Scan for the cell matching the given text and deliver its (X, Y) coordinate at center. 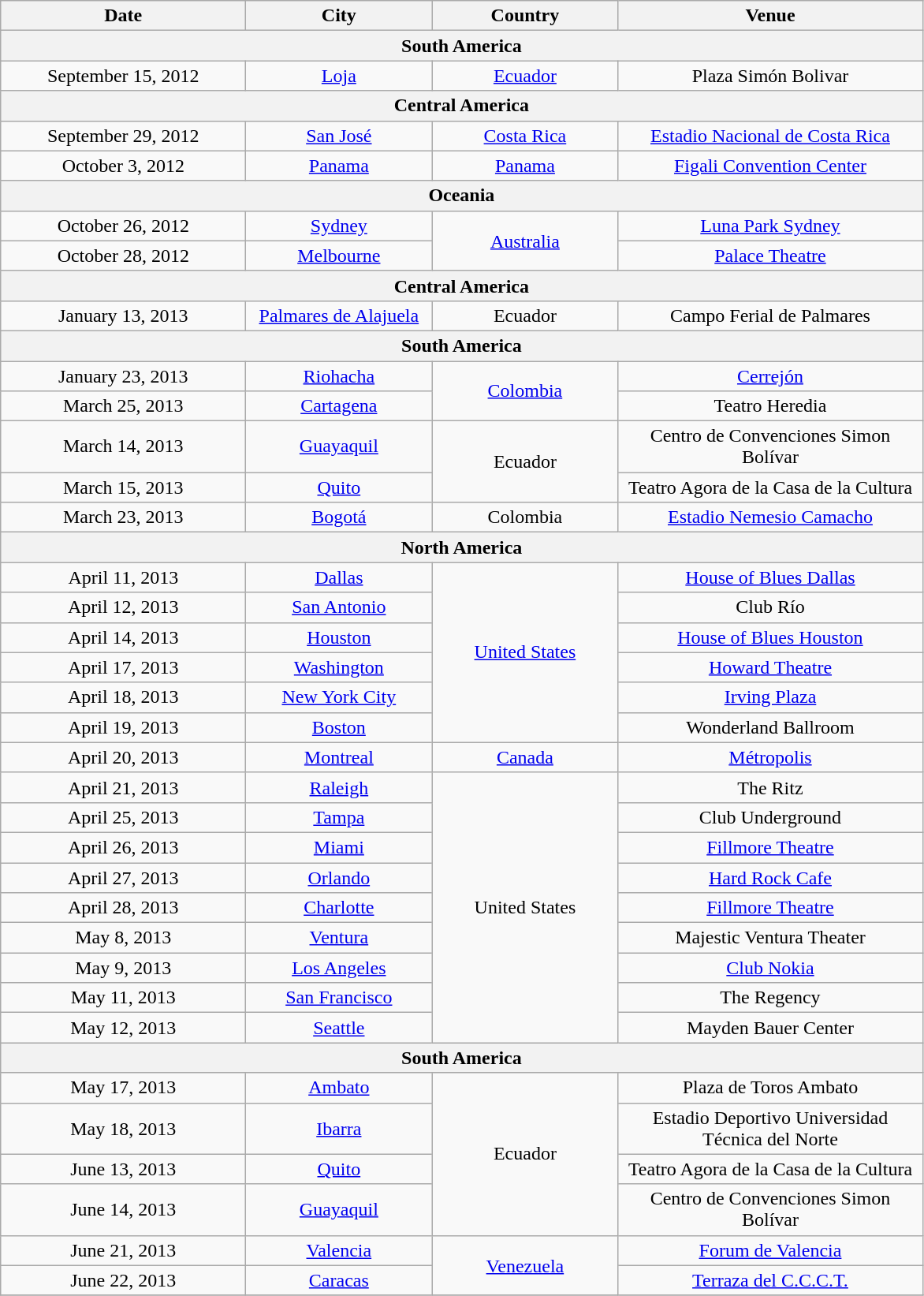
May 11, 2013 (123, 998)
September 15, 2012 (123, 76)
San José (339, 136)
Palace Theatre (770, 256)
June 22, 2013 (123, 1280)
March 15, 2013 (123, 487)
January 13, 2013 (123, 316)
April 17, 2013 (123, 667)
The Regency (770, 998)
May 8, 2013 (123, 938)
September 29, 2012 (123, 136)
San Francisco (339, 998)
Mayden Bauer Center (770, 1028)
San Antonio (339, 607)
Club Underground (770, 817)
Plaza de Toros Ambato (770, 1088)
Wonderland Ballroom (770, 727)
Country (525, 16)
Campo Ferial de Palmares (770, 316)
Estadio Deportivo Universidad Técnica del Norte (770, 1128)
June 14, 2013 (123, 1210)
Ibarra (339, 1128)
Métropolis (770, 757)
March 25, 2013 (123, 406)
Plaza Simón Bolivar (770, 76)
Bogotá (339, 517)
Orlando (339, 878)
April 27, 2013 (123, 878)
Forum de Valencia (770, 1250)
Venue (770, 16)
Figali Convention Center (770, 166)
Boston (339, 727)
Ventura (339, 938)
Caracas (339, 1280)
Estadio Nemesio Camacho (770, 517)
Los Angeles (339, 968)
Ambato (339, 1088)
May 18, 2013 (123, 1128)
Costa Rica (525, 136)
April 18, 2013 (123, 697)
April 28, 2013 (123, 908)
North America (462, 547)
April 20, 2013 (123, 757)
Seattle (339, 1028)
Houston (339, 637)
Tampa (339, 817)
Cartagena (339, 406)
April 26, 2013 (123, 847)
Melbourne (339, 256)
March 23, 2013 (123, 517)
October 28, 2012 (123, 256)
Loja (339, 76)
House of Blues Houston (770, 637)
Luna Park Sydney (770, 226)
Hard Rock Cafe (770, 878)
June 13, 2013 (123, 1169)
Riohacha (339, 376)
Palmares de Alajuela (339, 316)
October 3, 2012 (123, 166)
Cerrejón (770, 376)
October 26, 2012 (123, 226)
House of Blues Dallas (770, 577)
March 14, 2013 (123, 446)
Montreal (339, 757)
May 17, 2013 (123, 1088)
Terraza del C.C.C.T. (770, 1280)
May 9, 2013 (123, 968)
April 14, 2013 (123, 637)
City (339, 16)
Dallas (339, 577)
Valencia (339, 1250)
Venezuela (525, 1265)
May 12, 2013 (123, 1028)
April 11, 2013 (123, 577)
Canada (525, 757)
New York City (339, 697)
Sydney (339, 226)
Club Río (770, 607)
Howard Theatre (770, 667)
April 25, 2013 (123, 817)
April 19, 2013 (123, 727)
Australia (525, 241)
Miami (339, 847)
Majestic Ventura Theater (770, 938)
Club Nokia (770, 968)
Date (123, 16)
The Ritz (770, 787)
April 21, 2013 (123, 787)
Oceania (462, 196)
Charlotte (339, 908)
Washington (339, 667)
June 21, 2013 (123, 1250)
January 23, 2013 (123, 376)
Irving Plaza (770, 697)
Raleigh (339, 787)
Teatro Heredia (770, 406)
April 12, 2013 (123, 607)
Estadio Nacional de Costa Rica (770, 136)
